Return the [x, y] coordinate for the center point of the cell that contains the specified text.  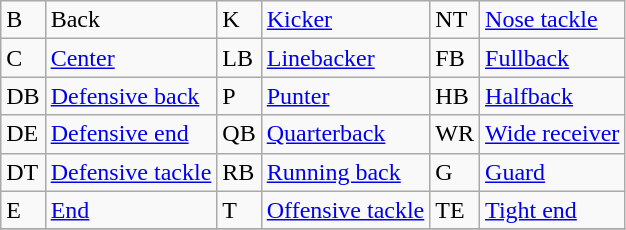
NT [455, 20]
Kicker [346, 20]
Defensive back [131, 96]
LB [239, 58]
Nose tackle [552, 20]
End [131, 210]
Offensive tackle [346, 210]
G [455, 172]
Wide receiver [552, 134]
HB [455, 96]
Linebacker [346, 58]
Defensive end [131, 134]
P [239, 96]
Halfback [552, 96]
DT [23, 172]
C [23, 58]
Punter [346, 96]
Defensive tackle [131, 172]
Quarterback [346, 134]
T [239, 210]
Back [131, 20]
Tight end [552, 210]
K [239, 20]
Running back [346, 172]
FB [455, 58]
WR [455, 134]
DB [23, 96]
Fullback [552, 58]
DE [23, 134]
Center [131, 58]
RB [239, 172]
E [23, 210]
QB [239, 134]
Guard [552, 172]
TE [455, 210]
B [23, 20]
